Search for the cell housing the specified text and yield its [x, y] center coordinate. 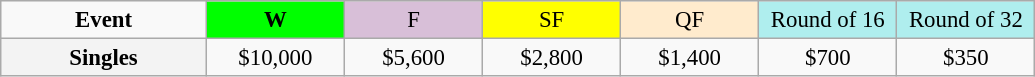
$700 [828, 58]
$10,000 [275, 58]
$350 [966, 58]
W [275, 20]
Event [104, 20]
Singles [104, 58]
Round of 16 [828, 20]
QF [690, 20]
$5,600 [413, 58]
Round of 32 [966, 20]
SF [552, 20]
$1,400 [690, 58]
F [413, 20]
$2,800 [552, 58]
